Extract the [X, Y] coordinate from the center of the cell holding the provided text.  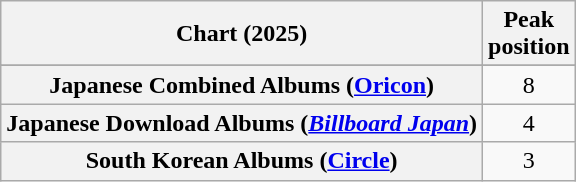
Chart (2025) [242, 34]
South Korean Albums (Circle) [242, 161]
Japanese Combined Albums (Oricon) [242, 85]
4 [529, 123]
8 [529, 85]
3 [529, 161]
Japanese Download Albums (Billboard Japan) [242, 123]
Peakposition [529, 34]
